Scan for the cell matching the given text and deliver its [X, Y] coordinate at center. 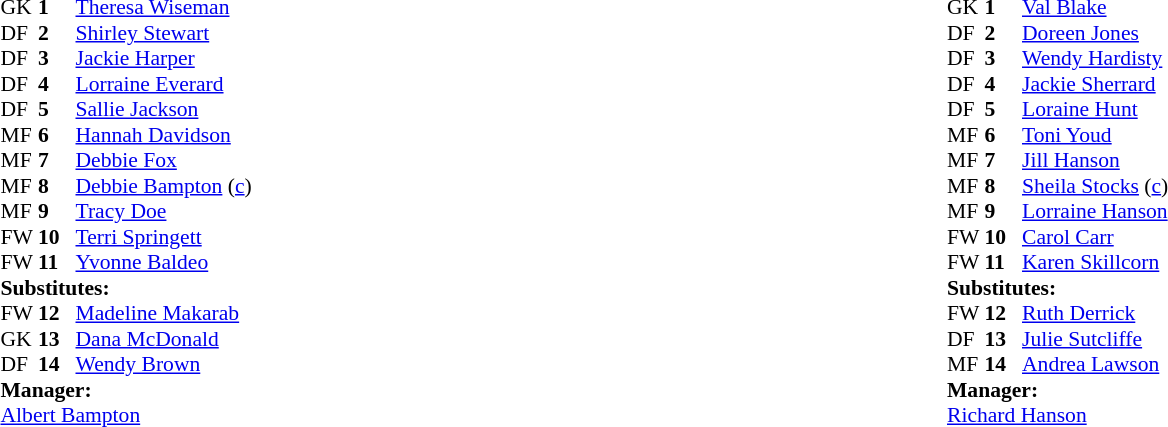
GK [19, 339]
Ruth Derrick [1095, 313]
Lorraine Hanson [1095, 211]
Sheila Stocks (c) [1095, 186]
Andrea Lawson [1095, 365]
Terri Springett [164, 237]
Loraine Hunt [1095, 109]
Dana McDonald [164, 339]
Tracy Doe [164, 211]
Wendy Hardisty [1095, 59]
Madeline Makarab [164, 313]
Julie Sutcliffe [1095, 339]
Jackie Harper [164, 59]
Debbie Fox [164, 161]
Yvonne Baldeo [164, 263]
Jill Hanson [1095, 161]
Lorraine Everard [164, 84]
Karen Skillcorn [1095, 263]
Shirley Stewart [164, 33]
Doreen Jones [1095, 33]
Jackie Sherrard [1095, 84]
Toni Youd [1095, 135]
Debbie Bampton (c) [164, 186]
Hannah Davidson [164, 135]
Carol Carr [1095, 237]
Wendy Brown [164, 365]
Sallie Jackson [164, 109]
